From the cell containing the given text, extract its center point as [X, Y] coordinate. 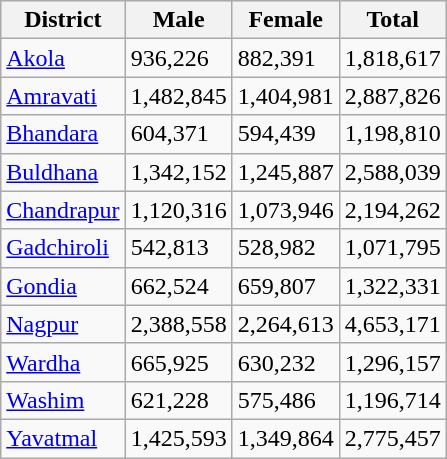
1,245,887 [286, 172]
1,120,316 [178, 210]
1,482,845 [178, 96]
1,071,795 [392, 248]
District [63, 20]
Washim [63, 400]
Nagpur [63, 324]
1,404,981 [286, 96]
1,349,864 [286, 438]
630,232 [286, 362]
Gondia [63, 286]
665,925 [178, 362]
Buldhana [63, 172]
4,653,171 [392, 324]
621,228 [178, 400]
604,371 [178, 134]
1,322,331 [392, 286]
2,588,039 [392, 172]
Wardha [63, 362]
2,264,613 [286, 324]
Yavatmal [63, 438]
Akola [63, 58]
1,296,157 [392, 362]
542,813 [178, 248]
2,388,558 [178, 324]
Male [178, 20]
2,887,826 [392, 96]
528,982 [286, 248]
882,391 [286, 58]
1,425,593 [178, 438]
1,818,617 [392, 58]
1,198,810 [392, 134]
1,196,714 [392, 400]
1,073,946 [286, 210]
594,439 [286, 134]
Chandrapur [63, 210]
659,807 [286, 286]
Amravati [63, 96]
Female [286, 20]
1,342,152 [178, 172]
662,524 [178, 286]
Total [392, 20]
936,226 [178, 58]
2,194,262 [392, 210]
575,486 [286, 400]
Bhandara [63, 134]
2,775,457 [392, 438]
Gadchiroli [63, 248]
